From the cell containing the given text, extract its center point as [X, Y] coordinate. 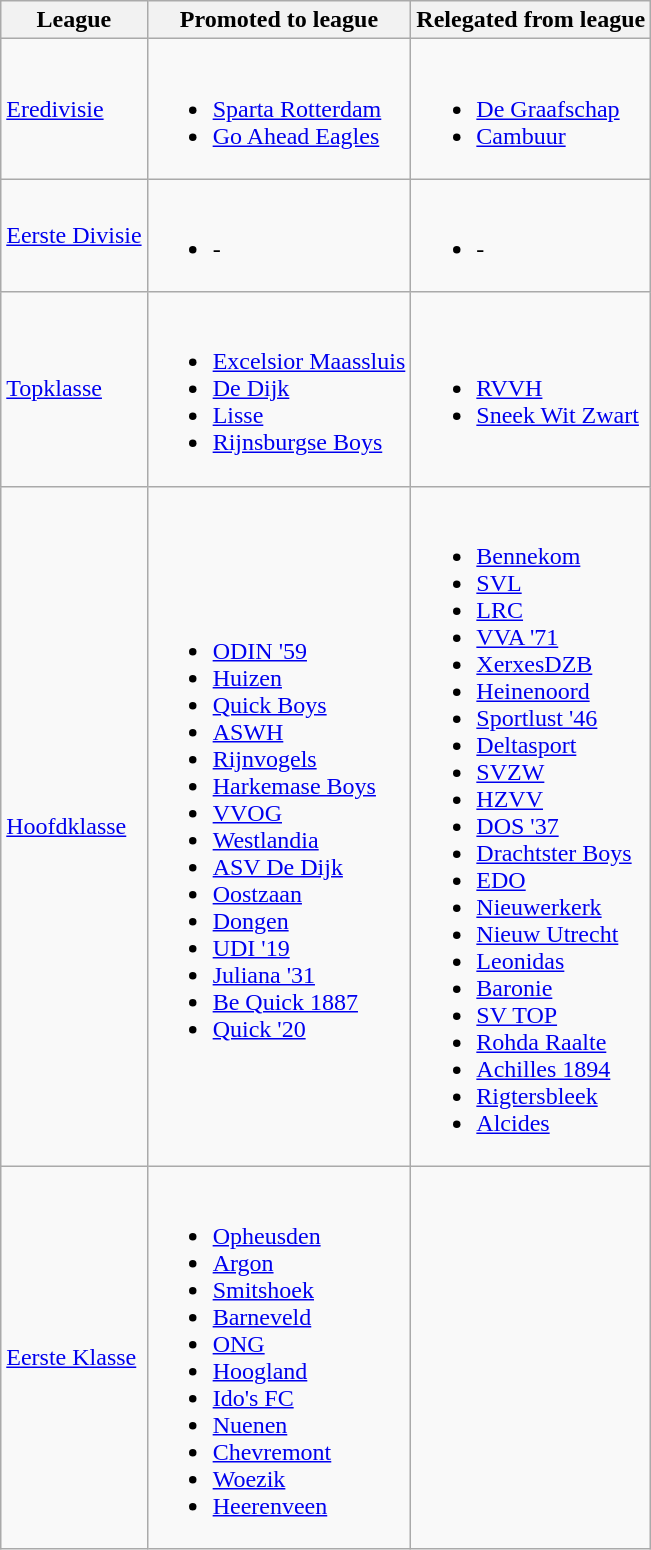
Promoted to league [279, 20]
Sparta RotterdamGo Ahead Eagles [279, 109]
Excelsior MaassluisDe DijkLisseRijnsburgse Boys [279, 389]
OpheusdenArgonSmitshoekBarneveldONGHooglandIdo's FCNuenenChevremontWoezikHeerenveen [279, 1358]
Hoofdklasse [74, 826]
Eerste Divisie [74, 236]
RVVHSneek Wit Zwart [531, 389]
Relegated from league [531, 20]
Eredivisie [74, 109]
Eerste Klasse [74, 1358]
League [74, 20]
Topklasse [74, 389]
ODIN '59HuizenQuick BoysASWHRijnvogelsHarkemase BoysVVOGWestlandiaASV De DijkOostzaanDongenUDI '19Juliana '31Be Quick 1887Quick '20 [279, 826]
De GraafschapCambuur [531, 109]
